Search for the cell housing the specified text and yield its [X, Y] center coordinate. 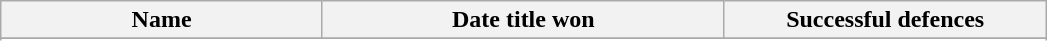
Name [162, 20]
Date title won [523, 20]
Successful defences [885, 20]
